Identify which cell holds the provided text, then report its [X, Y] central coordinate. 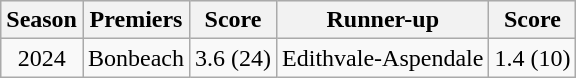
Runner-up [383, 20]
Edithvale-Aspendale [383, 58]
1.4 (10) [532, 58]
Bonbeach [136, 58]
Season [42, 20]
2024 [42, 58]
3.6 (24) [234, 58]
Premiers [136, 20]
